Return (X, Y) of the center of cell containing provided text 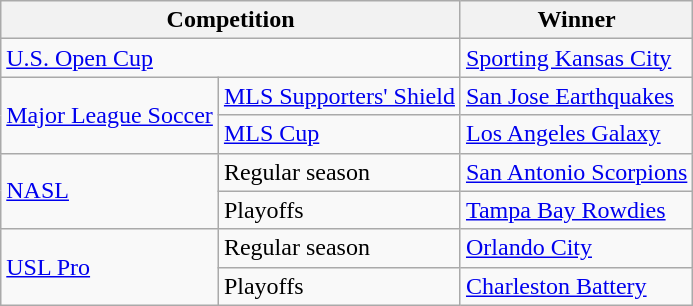
Orlando City (576, 248)
MLS Cup (339, 134)
Sporting Kansas City (576, 58)
Charleston Battery (576, 286)
San Jose Earthquakes (576, 96)
Winner (576, 20)
USL Pro (110, 267)
Major League Soccer (110, 115)
NASL (110, 191)
San Antonio Scorpions (576, 172)
Tampa Bay Rowdies (576, 210)
U.S. Open Cup (231, 58)
MLS Supporters' Shield (339, 96)
Los Angeles Galaxy (576, 134)
Competition (231, 20)
